Extract the (X, Y) coordinate from the center of the cell holding the provided text.  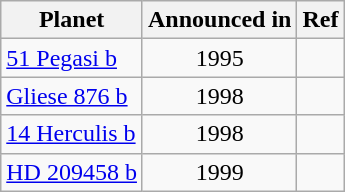
51 Pegasi b (72, 58)
14 Herculis b (72, 134)
1995 (219, 58)
Ref (320, 20)
Gliese 876 b (72, 96)
HD 209458 b (72, 172)
Announced in (219, 20)
Planet (72, 20)
1999 (219, 172)
